Identify which cell holds the provided text, then report its [x, y] central coordinate. 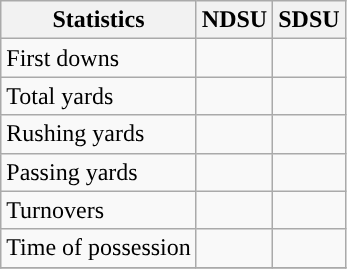
First downs [99, 58]
Time of possession [99, 248]
SDSU [309, 20]
NDSU [234, 20]
Passing yards [99, 172]
Turnovers [99, 210]
Statistics [99, 20]
Rushing yards [99, 134]
Total yards [99, 96]
